From the cell containing the given text, extract its center point as [x, y] coordinate. 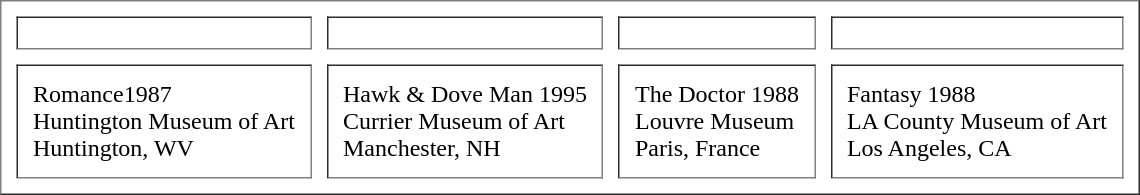
Fantasy 1988LA County Museum of Art Los Angeles, CA [976, 121]
Hawk & Dove Man 1995Currier Museum of ArtManchester, NH [466, 121]
The Doctor 1988Louvre MuseumParis, France [716, 121]
Romance1987Huntington Museum of ArtHuntington, WV [164, 121]
